Pinpoint the cell where the given text exists, returning its (X, Y) midpoint coordinate. 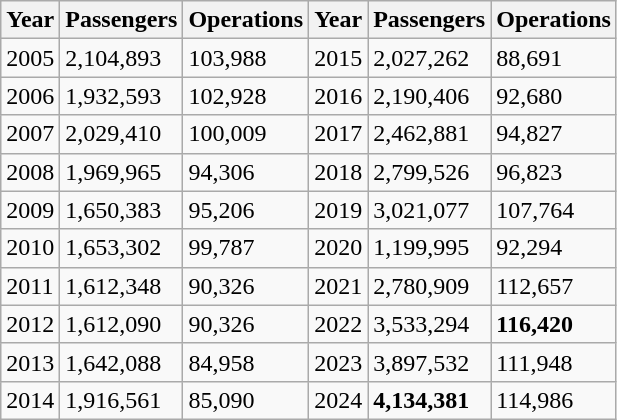
2024 (338, 400)
2015 (338, 58)
2022 (338, 324)
2005 (30, 58)
2,104,893 (122, 58)
2016 (338, 96)
2006 (30, 96)
116,420 (554, 324)
2,027,262 (430, 58)
103,988 (246, 58)
1,650,383 (122, 210)
94,306 (246, 172)
2,462,881 (430, 134)
1,612,348 (122, 286)
84,958 (246, 362)
2023 (338, 362)
100,009 (246, 134)
95,206 (246, 210)
99,787 (246, 248)
2,029,410 (122, 134)
92,294 (554, 248)
2013 (30, 362)
85,090 (246, 400)
4,134,381 (430, 400)
1,653,302 (122, 248)
94,827 (554, 134)
2018 (338, 172)
88,691 (554, 58)
107,764 (554, 210)
1,916,561 (122, 400)
2008 (30, 172)
2012 (30, 324)
2011 (30, 286)
3,897,532 (430, 362)
2020 (338, 248)
2010 (30, 248)
96,823 (554, 172)
2014 (30, 400)
2007 (30, 134)
2019 (338, 210)
102,928 (246, 96)
3,021,077 (430, 210)
2021 (338, 286)
112,657 (554, 286)
2017 (338, 134)
2,799,526 (430, 172)
1,642,088 (122, 362)
92,680 (554, 96)
1,199,995 (430, 248)
1,932,593 (122, 96)
1,969,965 (122, 172)
2,780,909 (430, 286)
2,190,406 (430, 96)
114,986 (554, 400)
2009 (30, 210)
3,533,294 (430, 324)
111,948 (554, 362)
1,612,090 (122, 324)
